Return the (x, y) coordinate for the center point of the cell that contains the specified text.  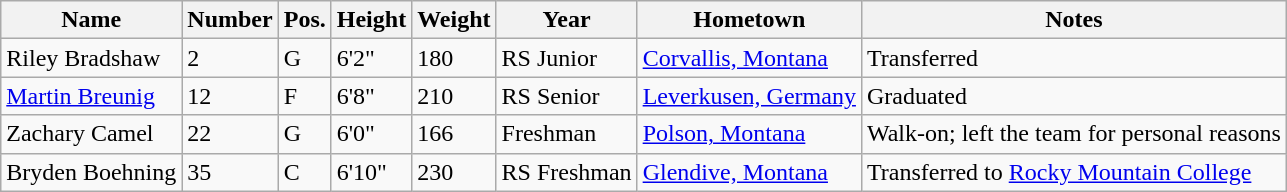
210 (454, 96)
6'2" (371, 58)
6'8" (371, 96)
Name (92, 20)
Number (230, 20)
Polson, Montana (749, 134)
Graduated (1074, 96)
RS Senior (566, 96)
Transferred (1074, 58)
Zachary Camel (92, 134)
Leverkusen, Germany (749, 96)
6'10" (371, 172)
Height (371, 20)
Year (566, 20)
166 (454, 134)
230 (454, 172)
F (304, 96)
Corvallis, Montana (749, 58)
22 (230, 134)
Hometown (749, 20)
Pos. (304, 20)
Transferred to Rocky Mountain College (1074, 172)
6'0" (371, 134)
C (304, 172)
2 (230, 58)
RS Junior (566, 58)
Riley Bradshaw (92, 58)
180 (454, 58)
Notes (1074, 20)
RS Freshman (566, 172)
Walk-on; left the team for personal reasons (1074, 134)
35 (230, 172)
Glendive, Montana (749, 172)
12 (230, 96)
Bryden Boehning (92, 172)
Weight (454, 20)
Martin Breunig (92, 96)
Freshman (566, 134)
